Scan for the cell matching the given text and deliver its [X, Y] coordinate at center. 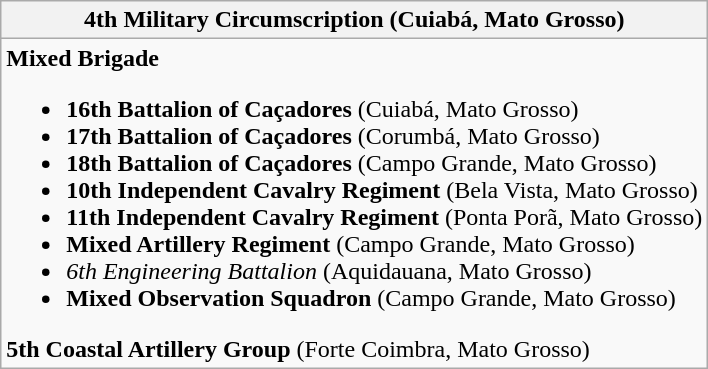
4th Military Circumscription (Cuiabá, Mato Grosso) [354, 20]
